Scan for the cell matching the given text and deliver its [X, Y] coordinate at center. 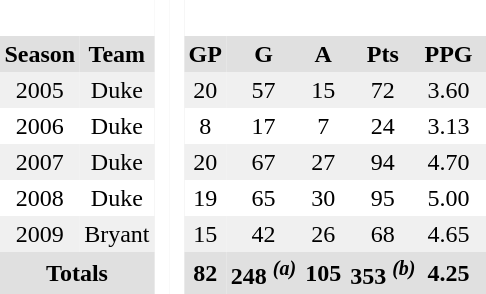
27 [324, 162]
2005 [40, 90]
Season [40, 54]
24 [383, 126]
GP [205, 54]
105 [324, 273]
3.13 [448, 126]
67 [263, 162]
Bryant [117, 234]
353 (b) [383, 273]
2006 [40, 126]
Totals [77, 273]
PPG [448, 54]
82 [205, 273]
4.70 [448, 162]
4.65 [448, 234]
7 [324, 126]
72 [383, 90]
30 [324, 198]
17 [263, 126]
94 [383, 162]
2008 [40, 198]
Team [117, 54]
G [263, 54]
4.25 [448, 273]
2009 [40, 234]
19 [205, 198]
26 [324, 234]
A [324, 54]
248 (a) [263, 273]
68 [383, 234]
95 [383, 198]
Pts [383, 54]
57 [263, 90]
5.00 [448, 198]
8 [205, 126]
2007 [40, 162]
42 [263, 234]
65 [263, 198]
3.60 [448, 90]
